For the text-containing cell, return its midpoint in [X, Y] coordinate format. 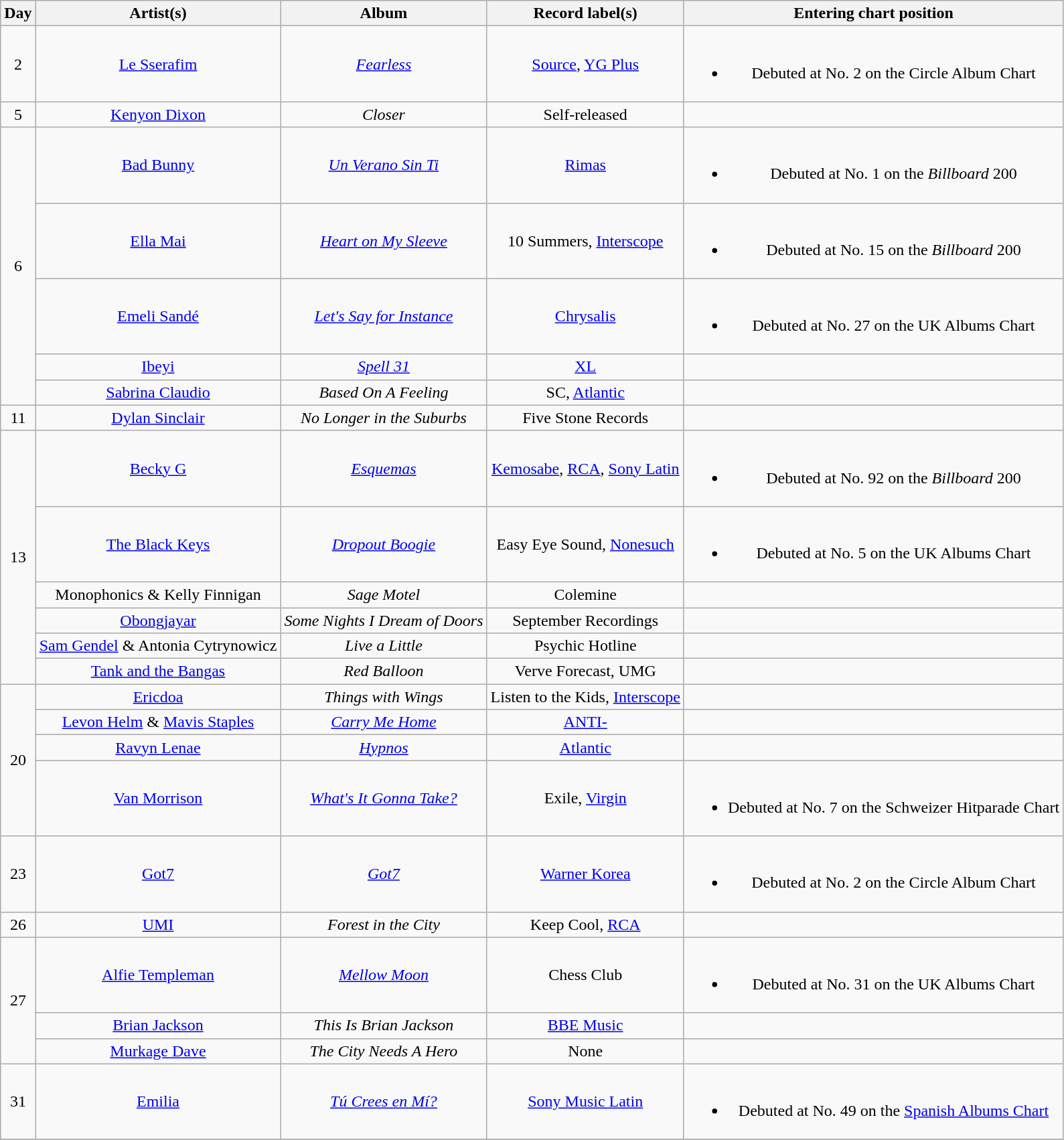
Let's Say for Instance [384, 316]
BBE Music [585, 1026]
September Recordings [585, 621]
Levon Helm & Mavis Staples [158, 722]
Van Morrison [158, 798]
Debuted at No. 1 on the Billboard 200 [873, 165]
Debuted at No. 31 on the UK Albums Chart [873, 975]
Listen to the Kids, Interscope [585, 697]
Carry Me Home [384, 722]
ANTI- [585, 722]
Ibeyi [158, 367]
Debuted at No. 15 on the Billboard 200 [873, 241]
No Longer in the Suburbs [384, 418]
Esquemas [384, 469]
Obongjayar [158, 621]
Live a Little [384, 646]
11 [18, 418]
Red Balloon [384, 671]
20 [18, 760]
31 [18, 1102]
The City Needs A Hero [384, 1051]
Album [384, 13]
Record label(s) [585, 13]
UMI [158, 924]
XL [585, 367]
Ella Mai [158, 241]
Exile, Virgin [585, 798]
Warner Korea [585, 874]
Sabrina Claudio [158, 392]
Fearless [384, 64]
Un Verano Sin Ti [384, 165]
Murkage Dave [158, 1051]
Rimas [585, 165]
Psychic Hotline [585, 646]
Hypnos [384, 748]
Some Nights I Dream of Doors [384, 621]
Spell 31 [384, 367]
Things with Wings [384, 697]
Self-released [585, 114]
Forest in the City [384, 924]
13 [18, 557]
Heart on My Sleeve [384, 241]
Sage Motel [384, 594]
Based On A Feeling [384, 392]
Le Sserafim [158, 64]
None [585, 1051]
Five Stone Records [585, 418]
Verve Forecast, UMG [585, 671]
Artist(s) [158, 13]
Easy Eye Sound, Nonesuch [585, 544]
5 [18, 114]
Keep Cool, RCA [585, 924]
Kemosabe, RCA, Sony Latin [585, 469]
Bad Bunny [158, 165]
Dropout Boogie [384, 544]
Chess Club [585, 975]
27 [18, 1000]
Debuted at No. 7 on the Schweizer Hitparade Chart [873, 798]
SC, Atlantic [585, 392]
Kenyon Dixon [158, 114]
Becky G [158, 469]
Colemine [585, 594]
Sam Gendel & Antonia Cytrynowicz [158, 646]
Emeli Sandé [158, 316]
This Is Brian Jackson [384, 1026]
Emilia [158, 1102]
23 [18, 874]
Tú Crees en Mí? [384, 1102]
Monophonics & Kelly Finnigan [158, 594]
Closer [384, 114]
Atlantic [585, 748]
Chrysalis [585, 316]
Alfie Templeman [158, 975]
Debuted at No. 92 on the Billboard 200 [873, 469]
Debuted at No. 5 on the UK Albums Chart [873, 544]
10 Summers, Interscope [585, 241]
Mellow Moon [384, 975]
Brian Jackson [158, 1026]
The Black Keys [158, 544]
Ericdoa [158, 697]
Ravyn Lenae [158, 748]
What's It Gonna Take? [384, 798]
Day [18, 13]
Debuted at No. 27 on the UK Albums Chart [873, 316]
Entering chart position [873, 13]
Tank and the Bangas [158, 671]
6 [18, 266]
Source, YG Plus [585, 64]
Sony Music Latin [585, 1102]
Debuted at No. 49 on the Spanish Albums Chart [873, 1102]
Dylan Sinclair [158, 418]
26 [18, 924]
2 [18, 64]
